Return the (X, Y) coordinate for the center point of the cell that contains the specified text.  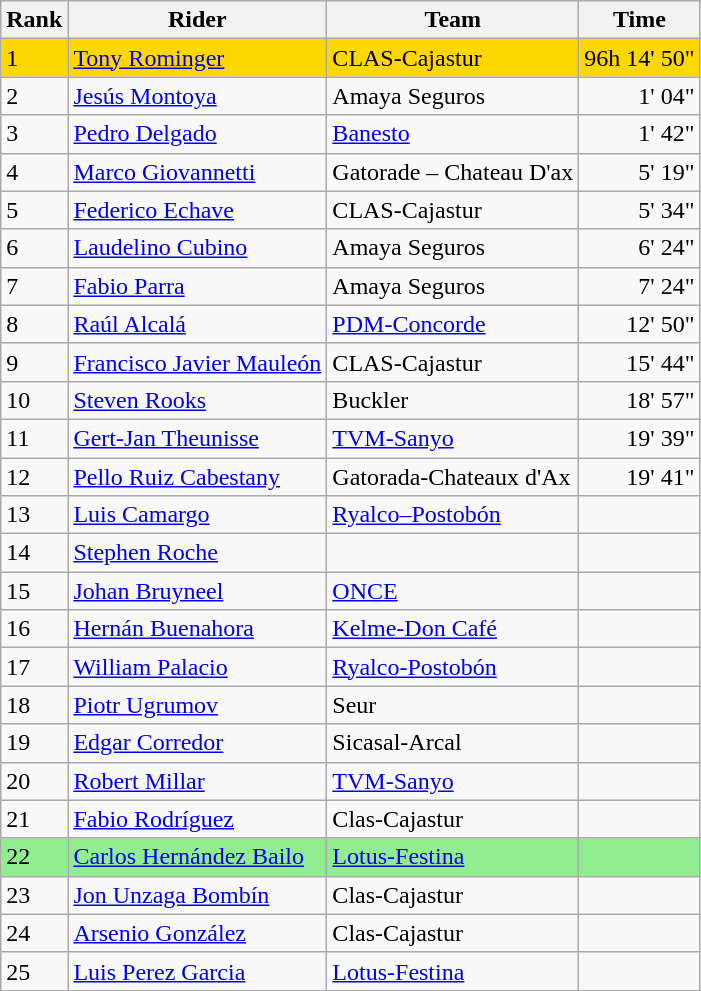
25 (34, 971)
Pedro Delgado (198, 134)
20 (34, 781)
24 (34, 933)
Gatorade – Chateau D'ax (453, 172)
96h 14' 50" (640, 58)
Fabio Parra (198, 286)
Federico Echave (198, 210)
Buckler (453, 400)
Kelme-Don Café (453, 629)
6 (34, 248)
Johan Bruyneel (198, 591)
5 (34, 210)
Jesús Montoya (198, 96)
5' 19" (640, 172)
18' 57" (640, 400)
Hernán Buenahora (198, 629)
19 (34, 743)
William Palacio (198, 667)
22 (34, 857)
Rider (198, 20)
19' 41" (640, 477)
Carlos Hernández Bailo (198, 857)
Jon Unzaga Bombín (198, 895)
Arsenio González (198, 933)
Marco Giovannetti (198, 172)
Banesto (453, 134)
2 (34, 96)
10 (34, 400)
1' 04" (640, 96)
23 (34, 895)
7' 24" (640, 286)
8 (34, 324)
11 (34, 438)
13 (34, 515)
1' 42" (640, 134)
Rank (34, 20)
Luis Perez Garcia (198, 971)
Gatorada-Chateaux d'Ax (453, 477)
12 (34, 477)
9 (34, 362)
Raúl Alcalá (198, 324)
19' 39" (640, 438)
Sicasal-Arcal (453, 743)
Ryalco–Postobón (453, 515)
5' 34" (640, 210)
Time (640, 20)
Piotr Ugrumov (198, 705)
1 (34, 58)
15' 44" (640, 362)
18 (34, 705)
Steven Rooks (198, 400)
Pello Ruiz Cabestany (198, 477)
PDM-Concorde (453, 324)
6' 24" (640, 248)
Ryalco-Postobón (453, 667)
Fabio Rodríguez (198, 819)
14 (34, 553)
ONCE (453, 591)
Stephen Roche (198, 553)
Tony Rominger (198, 58)
Edgar Corredor (198, 743)
Gert-Jan Theunisse (198, 438)
Robert Millar (198, 781)
3 (34, 134)
16 (34, 629)
15 (34, 591)
12' 50" (640, 324)
7 (34, 286)
21 (34, 819)
Laudelino Cubino (198, 248)
Francisco Javier Mauleón (198, 362)
4 (34, 172)
Seur (453, 705)
Team (453, 20)
Luis Camargo (198, 515)
17 (34, 667)
